Identify which cell holds the provided text, then report its (x, y) central coordinate. 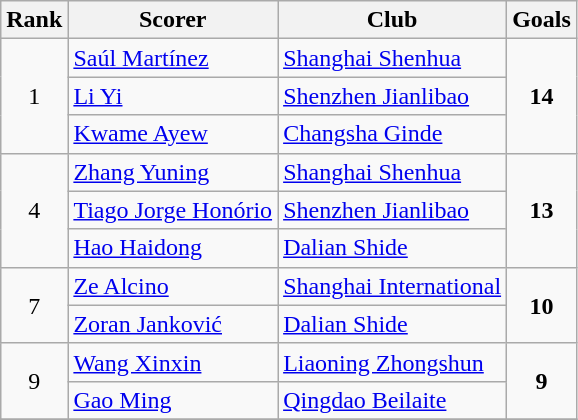
7 (34, 305)
Zoran Janković (173, 324)
10 (542, 305)
1 (34, 96)
Gao Ming (173, 400)
Wang Xinxin (173, 362)
Liaoning Zhongshun (392, 362)
Changsha Ginde (392, 134)
Kwame Ayew (173, 134)
4 (34, 210)
13 (542, 210)
14 (542, 96)
Ze Alcino (173, 286)
Hao Haidong (173, 248)
Club (392, 20)
Tiago Jorge Honório (173, 210)
Rank (34, 20)
Zhang Yuning (173, 172)
Goals (542, 20)
Li Yi (173, 96)
Qingdao Beilaite (392, 400)
Shanghai International (392, 286)
Scorer (173, 20)
Saúl Martínez (173, 58)
